Scan for the cell matching the given text and deliver its (X, Y) coordinate at center. 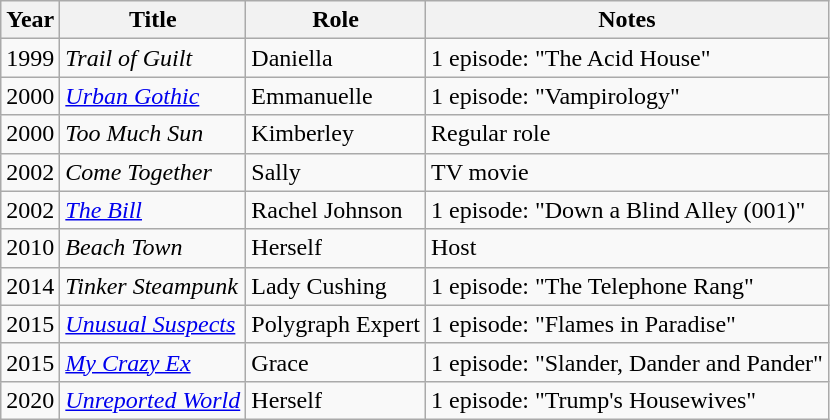
2014 (30, 286)
1 episode: "The Acid House" (626, 58)
Beach Town (153, 248)
Sally (336, 172)
1 episode: "Trump's Housewives" (626, 400)
TV movie (626, 172)
1 episode: "The Telephone Rang" (626, 286)
Polygraph Expert (336, 324)
2010 (30, 248)
1 episode: "Down a Blind Alley (001)" (626, 210)
1 episode: "Vampirology" (626, 96)
Emmanuelle (336, 96)
Host (626, 248)
1 episode: "Flames in Paradise" (626, 324)
The Bill (153, 210)
Come Together (153, 172)
Urban Gothic (153, 96)
Grace (336, 362)
2020 (30, 400)
Daniella (336, 58)
Unreported World (153, 400)
Notes (626, 20)
1 episode: "Slander, Dander and Pander" (626, 362)
Too Much Sun (153, 134)
Unusual Suspects (153, 324)
Title (153, 20)
Regular role (626, 134)
Role (336, 20)
Year (30, 20)
Tinker Steampunk (153, 286)
Rachel Johnson (336, 210)
My Crazy Ex (153, 362)
1999 (30, 58)
Trail of Guilt (153, 58)
Lady Cushing (336, 286)
Kimberley (336, 134)
